Locate the cell with the specified text and output its [X, Y] center coordinate. 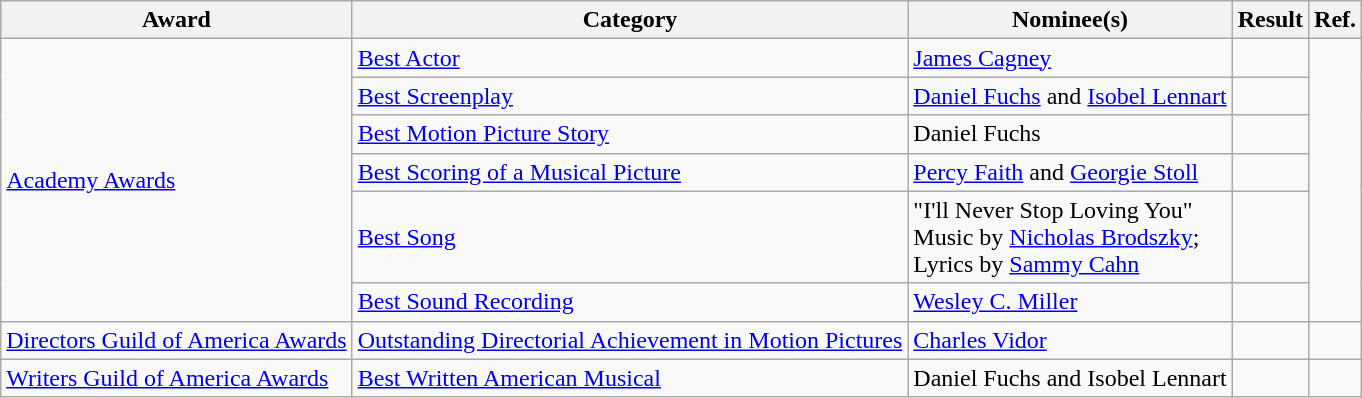
Best Written American Musical [630, 378]
Best Sound Recording [630, 302]
Wesley C. Miller [1070, 302]
Outstanding Directorial Achievement in Motion Pictures [630, 340]
Daniel Fuchs [1070, 134]
Ref. [1336, 20]
Charles Vidor [1070, 340]
Best Scoring of a Musical Picture [630, 172]
Best Song [630, 237]
Nominee(s) [1070, 20]
James Cagney [1070, 58]
Award [176, 20]
Academy Awards [176, 180]
"I'll Never Stop Loving You" Music by Nicholas Brodszky; Lyrics by Sammy Cahn [1070, 237]
Writers Guild of America Awards [176, 378]
Best Actor [630, 58]
Category [630, 20]
Result [1270, 20]
Best Screenplay [630, 96]
Directors Guild of America Awards [176, 340]
Best Motion Picture Story [630, 134]
Percy Faith and Georgie Stoll [1070, 172]
